Extract the [X, Y] coordinate from the center of the cell holding the provided text.  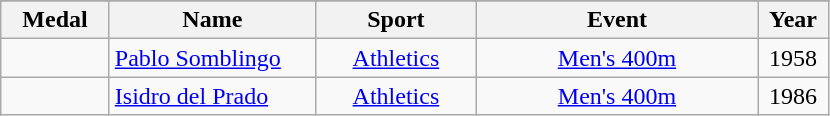
Isidro del Prado [212, 96]
Medal [56, 20]
Year [794, 20]
Sport [396, 20]
1986 [794, 96]
Name [212, 20]
Event [616, 20]
1958 [794, 58]
Pablo Somblingo [212, 58]
